Return the (X, Y) coordinate for the center point of the cell that contains the specified text.  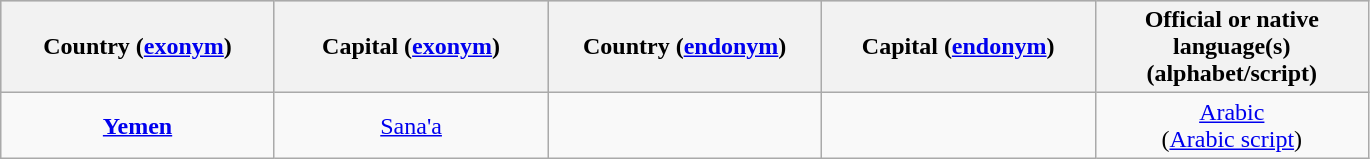
Arabic(Arabic script) (1232, 126)
Capital (exonym) (411, 47)
Yemen (138, 126)
Country (endonym) (685, 47)
Capital (endonym) (958, 47)
Sana'a (411, 126)
Official or native language(s) (alphabet/script) (1232, 47)
Country (exonym) (138, 47)
